Search for the cell housing the specified text and yield its [X, Y] center coordinate. 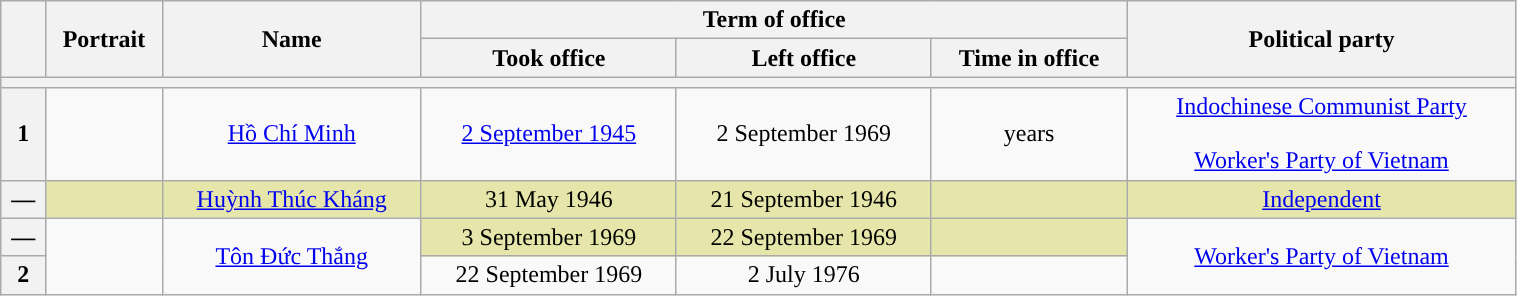
Tôn Đức Thắng [292, 256]
Portrait [104, 39]
Political party [1322, 39]
2 July 1976 [804, 275]
2 September 1945 [548, 134]
1 [24, 134]
31 May 1946 [548, 199]
Left office [804, 58]
21 September 1946 [804, 199]
Indochinese Communist Party Worker's Party of Vietnam [1322, 134]
Name [292, 39]
2 September 1969 [804, 134]
Worker's Party of Vietnam [1322, 256]
Time in office [1029, 58]
3 September 1969 [548, 237]
Took office [548, 58]
Huỳnh Thúc Kháng [292, 199]
years [1029, 134]
Independent [1322, 199]
Term of office [774, 20]
2 [24, 275]
Hồ Chí Minh [292, 134]
